Find where the given text appears and provide that cell's center as (x, y) coordinate. 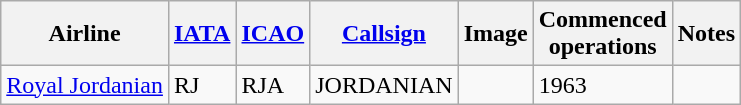
ICAO (273, 34)
RJA (273, 85)
Royal Jordanian (85, 85)
IATA (202, 34)
Airline (85, 34)
RJ (202, 85)
Commencedoperations (602, 34)
1963 (602, 85)
Image (496, 34)
Callsign (384, 34)
JORDANIAN (384, 85)
Notes (706, 34)
